Identify which cell holds the provided text, then report its [X, Y] central coordinate. 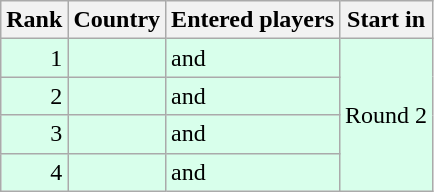
Entered players [253, 20]
2 [34, 96]
Round 2 [386, 115]
4 [34, 172]
3 [34, 134]
1 [34, 58]
Rank [34, 20]
Start in [386, 20]
Country [117, 20]
